Locate the cell with the specified text and output its [X, Y] center coordinate. 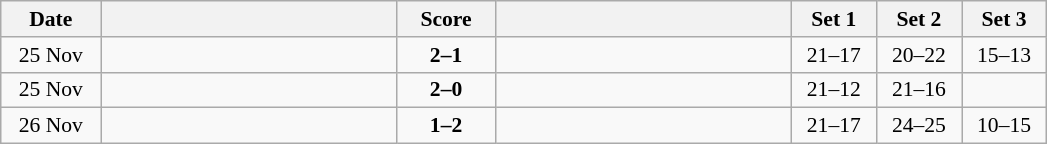
10–15 [1004, 126]
2–1 [446, 55]
Set 1 [834, 19]
15–13 [1004, 55]
1–2 [446, 126]
2–0 [446, 90]
Date [51, 19]
Score [446, 19]
21–16 [918, 90]
26 Nov [51, 126]
21–12 [834, 90]
Set 2 [918, 19]
20–22 [918, 55]
Set 3 [1004, 19]
24–25 [918, 126]
